For the text-containing cell, return its midpoint in (X, Y) coordinate format. 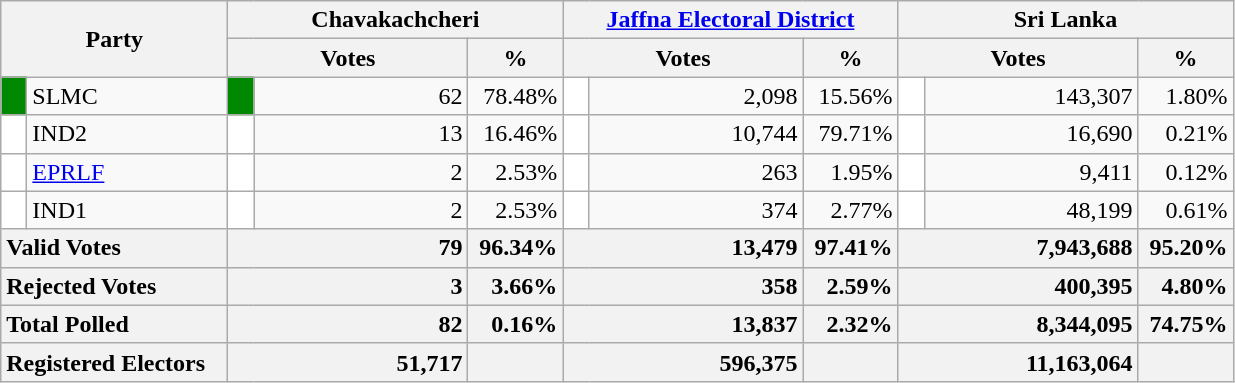
13 (361, 134)
78.48% (516, 96)
IND2 (128, 134)
Valid Votes (114, 248)
62 (361, 96)
79 (348, 248)
0.21% (1186, 134)
143,307 (1031, 96)
Sri Lanka (1066, 20)
263 (696, 172)
SLMC (128, 96)
Chavakachcheri (396, 20)
1.80% (1186, 96)
10,744 (696, 134)
4.80% (1186, 286)
74.75% (1186, 324)
13,837 (683, 324)
EPRLF (128, 172)
Total Polled (114, 324)
16,690 (1031, 134)
48,199 (1031, 210)
2,098 (696, 96)
Party (114, 39)
Jaffna Electoral District (730, 20)
3 (348, 286)
9,411 (1031, 172)
79.71% (850, 134)
0.12% (1186, 172)
2.59% (850, 286)
IND1 (128, 210)
Registered Electors (114, 362)
3.66% (516, 286)
0.16% (516, 324)
358 (683, 286)
400,395 (1018, 286)
16.46% (516, 134)
2.32% (850, 324)
11,163,064 (1018, 362)
596,375 (683, 362)
95.20% (1186, 248)
97.41% (850, 248)
51,717 (348, 362)
82 (348, 324)
Rejected Votes (114, 286)
96.34% (516, 248)
2.77% (850, 210)
8,344,095 (1018, 324)
7,943,688 (1018, 248)
15.56% (850, 96)
13,479 (683, 248)
1.95% (850, 172)
374 (696, 210)
0.61% (1186, 210)
